Pinpoint the cell where the given text exists, returning its [x, y] midpoint coordinate. 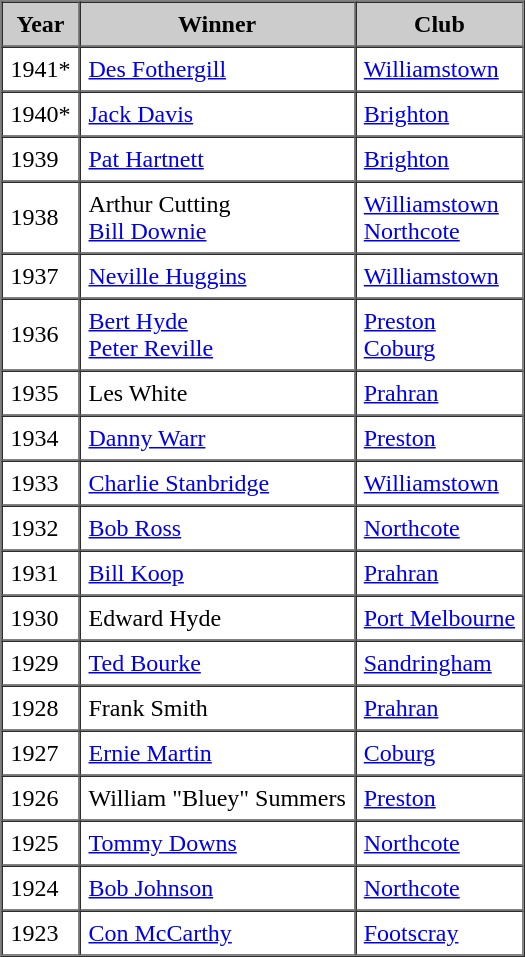
1931 [41, 572]
William "Bluey" Summers [218, 798]
Danny Warr [218, 438]
1926 [41, 798]
Port Melbourne [440, 618]
Year [41, 24]
1924 [41, 888]
Bert HydePeter Reville [218, 334]
Charlie Stanbridge [218, 482]
Des Fothergill [218, 68]
1940* [41, 114]
1928 [41, 708]
Arthur CuttingBill Downie [218, 218]
1939 [41, 158]
1930 [41, 618]
1937 [41, 276]
1933 [41, 482]
Coburg [440, 752]
1941* [41, 68]
1923 [41, 932]
1936 [41, 334]
1938 [41, 218]
WilliamstownNorthcote [440, 218]
Bill Koop [218, 572]
Neville Huggins [218, 276]
Ernie Martin [218, 752]
Ted Bourke [218, 662]
Frank Smith [218, 708]
Con McCarthy [218, 932]
1932 [41, 528]
Club [440, 24]
Edward Hyde [218, 618]
1929 [41, 662]
1934 [41, 438]
Bob Ross [218, 528]
Sandringham [440, 662]
Pat Hartnett [218, 158]
Footscray [440, 932]
1925 [41, 842]
Les White [218, 392]
Jack Davis [218, 114]
Winner [218, 24]
1927 [41, 752]
1935 [41, 392]
Tommy Downs [218, 842]
Bob Johnson [218, 888]
PrestonCoburg [440, 334]
